Output the (x, y) coordinate of the center of the cell containing the given text.  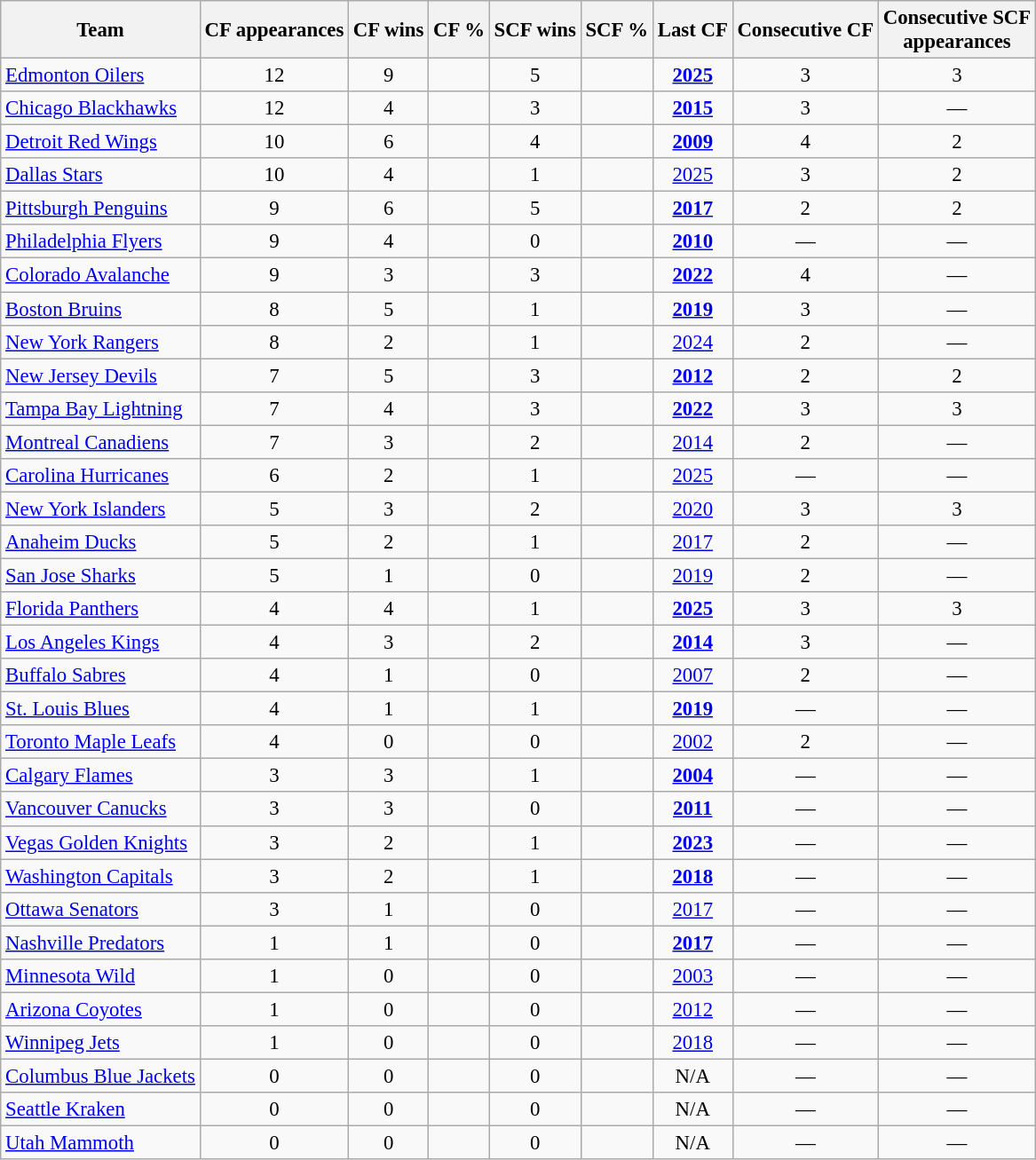
CF % (460, 30)
Arizona Coyotes (100, 1009)
2011 (692, 809)
2010 (692, 242)
Los Angeles Kings (100, 643)
SCF % (616, 30)
Winnipeg Jets (100, 1043)
2004 (692, 776)
Team (100, 30)
2024 (692, 342)
New Jersey Devils (100, 375)
Calgary Flames (100, 776)
Colorado Avalanche (100, 275)
Chicago Blackhawks (100, 108)
San Jose Sharks (100, 575)
Columbus Blue Jackets (100, 1076)
Pittsburgh Penguins (100, 209)
Consecutive SCFappearances (957, 30)
2002 (692, 742)
Philadelphia Flyers (100, 242)
2003 (692, 976)
CF wins (389, 30)
New York Rangers (100, 342)
Carolina Hurricanes (100, 476)
Dallas Stars (100, 175)
2009 (692, 142)
Anaheim Ducks (100, 542)
Montreal Canadiens (100, 442)
2007 (692, 675)
Last CF (692, 30)
Tampa Bay Lightning (100, 408)
Florida Panthers (100, 609)
Boston Bruins (100, 309)
Vegas Golden Knights (100, 842)
St. Louis Blues (100, 709)
Toronto Maple Leafs (100, 742)
2015 (692, 108)
Utah Mammoth (100, 1143)
Consecutive CF (805, 30)
New York Islanders (100, 509)
Edmonton Oilers (100, 75)
SCF wins (534, 30)
Nashville Predators (100, 943)
Seattle Kraken (100, 1109)
Buffalo Sabres (100, 675)
Washington Capitals (100, 876)
2023 (692, 842)
Detroit Red Wings (100, 142)
CF appearances (273, 30)
Vancouver Canucks (100, 809)
2020 (692, 509)
Minnesota Wild (100, 976)
Ottawa Senators (100, 909)
